Detect which cell encompasses the target text, then output its [X, Y] center coordinate. 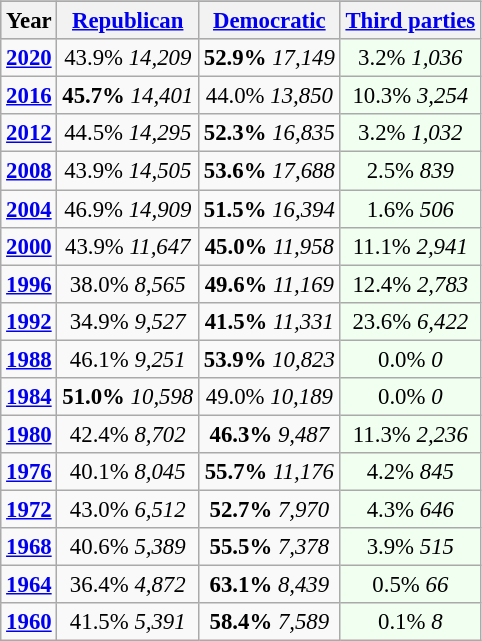
43.9% 11,647 [128, 246]
1992 [29, 321]
51.5% 16,394 [270, 209]
4.2% 845 [410, 472]
10.3% 3,254 [410, 96]
1968 [29, 547]
2.5% 839 [410, 171]
49.6% 11,169 [270, 284]
52.7% 7,970 [270, 509]
1996 [29, 284]
2008 [29, 171]
1.6% 506 [410, 209]
2000 [29, 246]
55.5% 7,378 [270, 547]
53.9% 10,823 [270, 359]
2012 [29, 133]
36.4% 4,872 [128, 584]
0.1% 8 [410, 622]
44.0% 13,850 [270, 96]
1960 [29, 622]
Republican [128, 21]
46.1% 9,251 [128, 359]
1988 [29, 359]
11.1% 2,941 [410, 246]
45.7% 14,401 [128, 96]
12.4% 2,783 [410, 284]
44.5% 14,295 [128, 133]
42.4% 8,702 [128, 434]
2016 [29, 96]
2020 [29, 58]
1972 [29, 509]
40.1% 8,045 [128, 472]
46.3% 9,487 [270, 434]
34.9% 9,527 [128, 321]
55.7% 11,176 [270, 472]
3.2% 1,036 [410, 58]
41.5% 11,331 [270, 321]
40.6% 5,389 [128, 547]
38.0% 8,565 [128, 284]
0.5% 66 [410, 584]
41.5% 5,391 [128, 622]
1964 [29, 584]
53.6% 17,688 [270, 171]
43.9% 14,209 [128, 58]
Democratic [270, 21]
1980 [29, 434]
52.9% 17,149 [270, 58]
49.0% 10,189 [270, 396]
11.3% 2,236 [410, 434]
46.9% 14,909 [128, 209]
2004 [29, 209]
3.2% 1,032 [410, 133]
1976 [29, 472]
Third parties [410, 21]
4.3% 646 [410, 509]
45.0% 11,958 [270, 246]
3.9% 515 [410, 547]
43.9% 14,505 [128, 171]
51.0% 10,598 [128, 396]
63.1% 8,439 [270, 584]
1984 [29, 396]
58.4% 7,589 [270, 622]
52.3% 16,835 [270, 133]
23.6% 6,422 [410, 321]
Year [29, 21]
43.0% 6,512 [128, 509]
